From the cell containing the given text, extract its center point as (X, Y) coordinate. 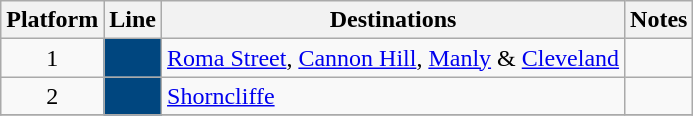
Shorncliffe (394, 96)
Roma Street, Cannon Hill, Manly & Cleveland (394, 58)
Notes (659, 20)
2 (52, 96)
1 (52, 58)
Destinations (394, 20)
Platform (52, 20)
Line (133, 20)
